For the text-containing cell, return its midpoint in (X, Y) coordinate format. 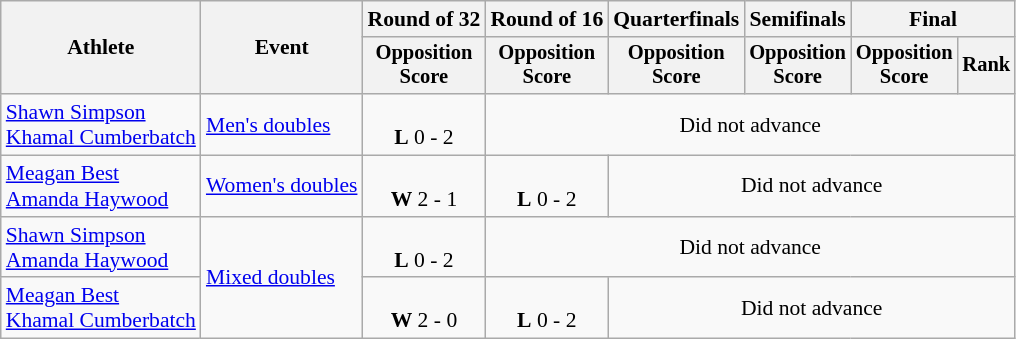
W 2 - 0 (424, 308)
Meagan Best Amanda Haywood (101, 186)
Shawn Simpson Khamal Cumberbatch (101, 124)
Mixed doubles (282, 278)
Final (933, 19)
Meagan Best Khamal Cumberbatch (101, 308)
Round of 32 (424, 19)
Quarterfinals (676, 19)
Event (282, 48)
Round of 16 (546, 19)
Shawn Simpson Amanda Haywood (101, 248)
Semifinals (798, 19)
W 2 - 1 (424, 186)
Women's doubles (282, 186)
Men's doubles (282, 124)
Athlete (101, 48)
Rank (986, 66)
